Return [x, y] of the center of cell containing provided text 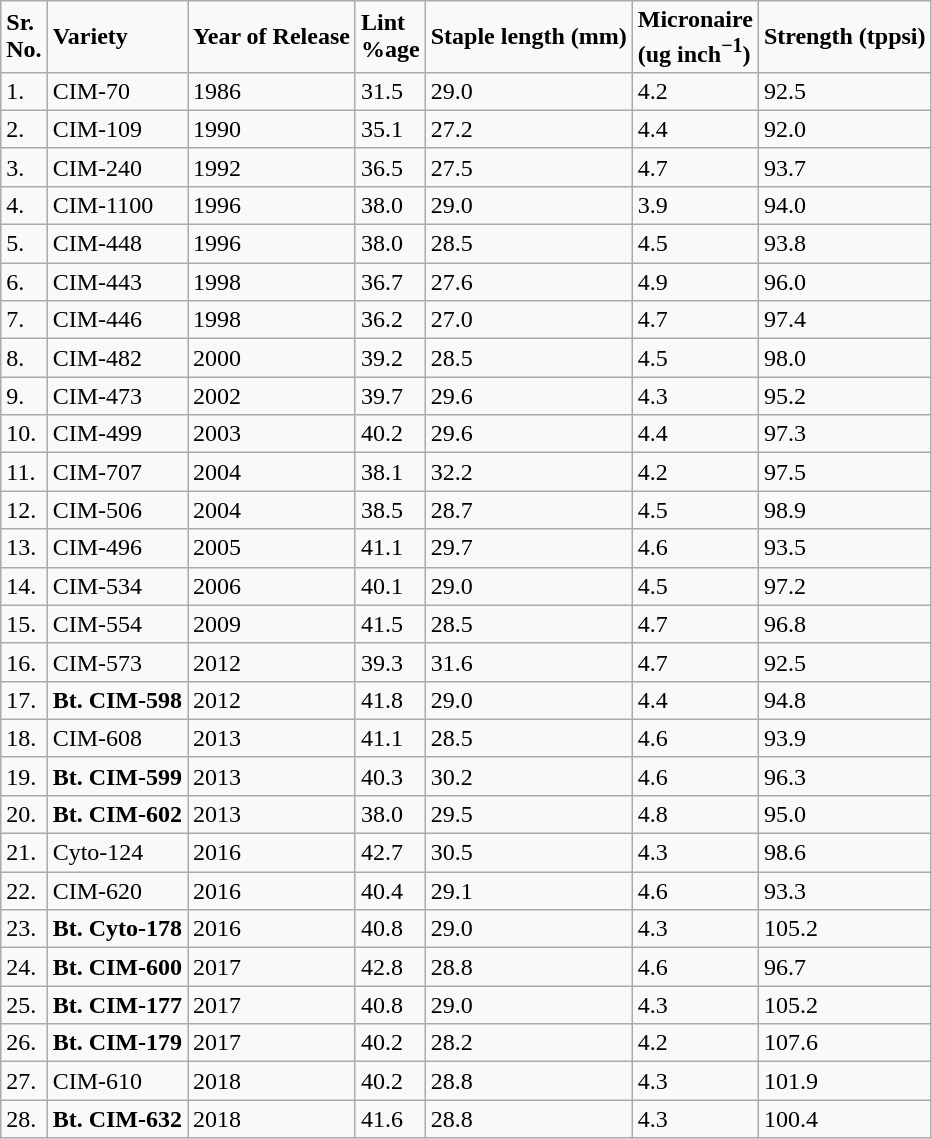
40.4 [390, 891]
19. [24, 776]
20. [24, 814]
13. [24, 548]
4. [24, 205]
4.8 [695, 814]
41.6 [390, 1119]
29.7 [528, 548]
8. [24, 358]
18. [24, 738]
CIM-499 [117, 434]
42.8 [390, 967]
39.7 [390, 396]
11. [24, 472]
36.7 [390, 282]
28.7 [528, 510]
9. [24, 396]
CIM-109 [117, 129]
93.5 [844, 548]
CIM-496 [117, 548]
CIM-446 [117, 320]
2009 [272, 624]
CIM-707 [117, 472]
16. [24, 662]
27. [24, 1081]
CIM-573 [117, 662]
39.3 [390, 662]
27.2 [528, 129]
CIM-610 [117, 1081]
2005 [272, 548]
42.7 [390, 853]
Variety [117, 37]
CIM-554 [117, 624]
93.9 [844, 738]
93.3 [844, 891]
Bt. CIM-600 [117, 967]
36.2 [390, 320]
96.3 [844, 776]
Staple length (mm) [528, 37]
2003 [272, 434]
Bt. CIM-179 [117, 1043]
1986 [272, 91]
1. [24, 91]
2000 [272, 358]
39.2 [390, 358]
27.0 [528, 320]
40.3 [390, 776]
93.8 [844, 244]
107.6 [844, 1043]
26. [24, 1043]
30.2 [528, 776]
Cyto-124 [117, 853]
21. [24, 853]
30.5 [528, 853]
Micronaire(ug inch−1) [695, 37]
3.9 [695, 205]
97.5 [844, 472]
CIM-506 [117, 510]
25. [24, 1005]
98.0 [844, 358]
CIM-620 [117, 891]
97.2 [844, 586]
98.9 [844, 510]
94.0 [844, 205]
32.2 [528, 472]
2. [24, 129]
Lint%age [390, 37]
35.1 [390, 129]
22. [24, 891]
24. [24, 967]
41.5 [390, 624]
Bt. CIM-598 [117, 700]
12. [24, 510]
6. [24, 282]
1992 [272, 167]
23. [24, 929]
38.5 [390, 510]
98.6 [844, 853]
93.7 [844, 167]
96.7 [844, 967]
38.1 [390, 472]
Strength (tppsi) [844, 37]
14. [24, 586]
CIM-448 [117, 244]
CIM-240 [117, 167]
CIM-608 [117, 738]
95.0 [844, 814]
CIM-534 [117, 586]
CIM-443 [117, 282]
Bt. CIM-632 [117, 1119]
2006 [272, 586]
2002 [272, 396]
CIM-1100 [117, 205]
31.5 [390, 91]
29.1 [528, 891]
Bt. CIM-177 [117, 1005]
41.8 [390, 700]
10. [24, 434]
92.0 [844, 129]
4.9 [695, 282]
17. [24, 700]
Year of Release [272, 37]
40.1 [390, 586]
5. [24, 244]
CIM-70 [117, 91]
96.0 [844, 282]
96.8 [844, 624]
CIM-482 [117, 358]
15. [24, 624]
7. [24, 320]
Bt. Cyto-178 [117, 929]
CIM-473 [117, 396]
100.4 [844, 1119]
3. [24, 167]
28. [24, 1119]
Sr.No. [24, 37]
27.6 [528, 282]
28.2 [528, 1043]
94.8 [844, 700]
27.5 [528, 167]
97.3 [844, 434]
31.6 [528, 662]
101.9 [844, 1081]
29.5 [528, 814]
Bt. CIM-602 [117, 814]
95.2 [844, 396]
1990 [272, 129]
97.4 [844, 320]
36.5 [390, 167]
Bt. CIM-599 [117, 776]
